Search for the cell housing the specified text and yield its (x, y) center coordinate. 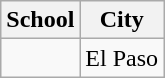
El Paso (122, 58)
School (40, 20)
City (122, 20)
